Pinpoint the cell where the given text exists, returning its (x, y) midpoint coordinate. 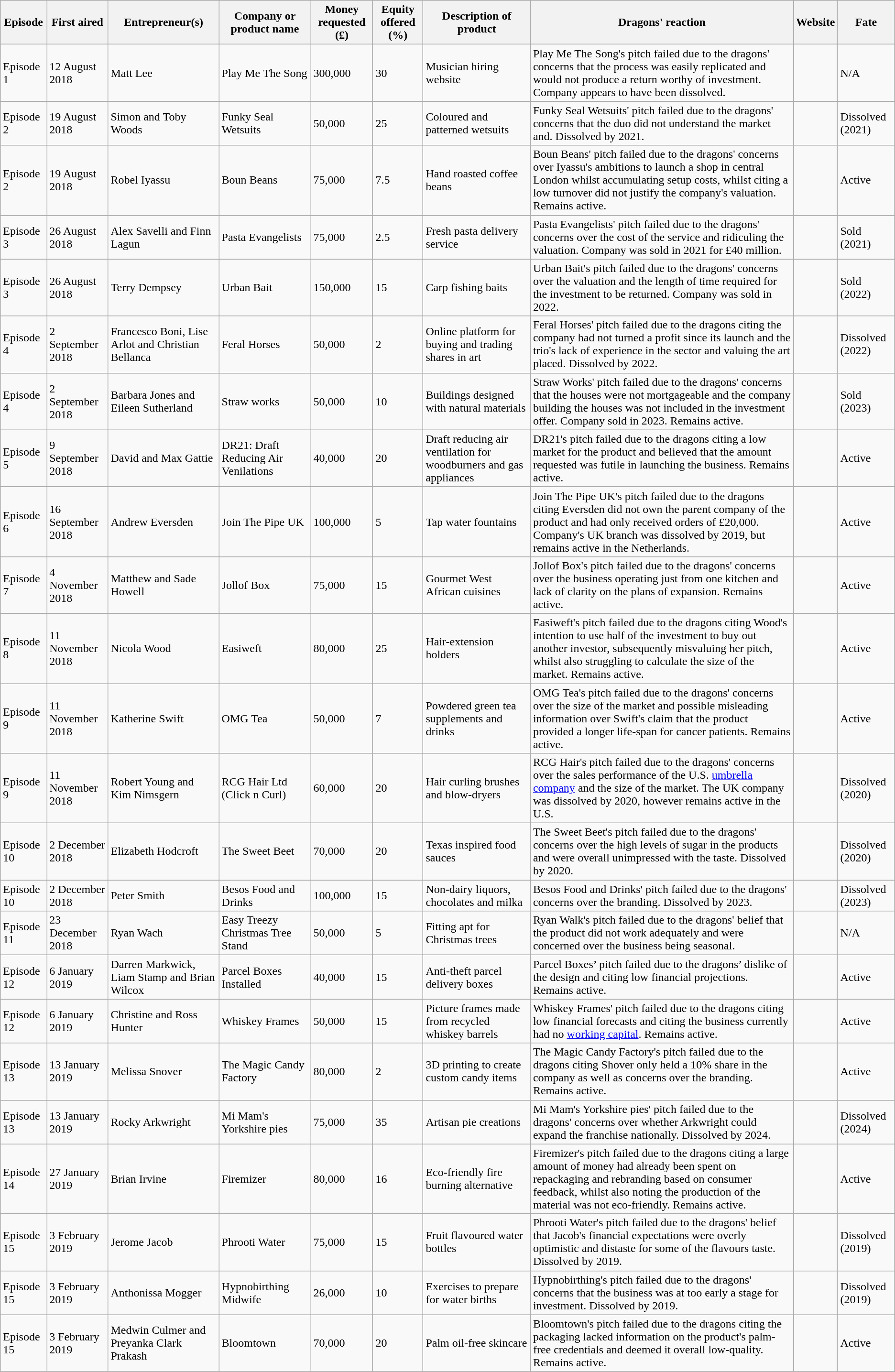
Episode 5 (24, 458)
Katherine Swift (164, 719)
Besos Food and Drinks' pitch failed due to the dragons' concerns over the branding. Dissolved by 2023. (662, 896)
Join The Pipe UK (265, 522)
23 December 2018 (77, 933)
Alex Savelli and Finn Lagun (164, 237)
Parcel Boxes Installed (265, 977)
Terry Dempsey (164, 288)
Mi Mam's Yorkshire pies' pitch failed due to the dragons' concerns over whether Arkwright could expand the franchise nationally. Dissolved by 2024. (662, 1122)
Brian Irvine (164, 1179)
Peter Smith (164, 896)
Boun Beans (265, 180)
Play Me The Song (265, 73)
Hair curling brushes and blow-dryers (477, 788)
Besos Food and Drinks (265, 896)
Palm oil-free skincare (477, 1343)
Non-dairy liquors, chocolates and milka (477, 896)
Carp fishing baits (477, 288)
150,000 (342, 288)
27 January 2019 (77, 1179)
Melissa Snover (164, 1072)
Episode 14 (24, 1179)
Hypnobirthing Midwife (265, 1293)
16 September 2018 (77, 522)
Website (816, 22)
RCG Hair Ltd (Click n Curl) (265, 788)
Sold (2022) (866, 288)
Dissolved (2023) (866, 896)
Fitting apt for Christmas trees (477, 933)
Easiweft (265, 648)
Dragons' reaction (662, 22)
60,000 (342, 788)
Parcel Boxes’ pitch failed due to the dragons’ dislike of the design and citing low financial projections. Remains active. (662, 977)
Ryan Walk's pitch failed due to the dragons' belief that the product did not work adequately and were concerned over the business being seasonal. (662, 933)
Simon and Toby Woods (164, 123)
The Magic Candy Factory (265, 1072)
Sold (2023) (866, 402)
Anthonissa Mogger (164, 1293)
Hair-extension holders (477, 648)
Eco-friendly fire burning alternative (477, 1179)
OMG Tea (265, 719)
Episode (24, 22)
Tap water fountains (477, 522)
4 November 2018 (77, 585)
Dissolved (2024) (866, 1122)
Dissolved (2022) (866, 344)
16 (398, 1179)
Buildings designed with natural materials (477, 402)
Dissolved (2021) (866, 123)
David and Max Gattie (164, 458)
Episode 1 (24, 73)
Online platform for buying and trading shares in art (477, 344)
Nicola Wood (164, 648)
Episode 8 (24, 648)
Gourmet West African cuisines (477, 585)
Robert Young and Kim Nimsgern (164, 788)
DR21: Draft Reducing Air Venilations (265, 458)
3D printing to create custom candy items (477, 1072)
Episode 11 (24, 933)
Funky Seal Wetsuits (265, 123)
Easy Treezy Christmas Tree Stand (265, 933)
Jerome Jacob (164, 1242)
Description of product (477, 22)
30 (398, 73)
Artisan pie creations (477, 1122)
300,000 (342, 73)
Funky Seal Wetsuits' pitch failed due to the dragons' concerns that the duo did not understand the market and. Dissolved by 2021. (662, 123)
Episode 6 (24, 522)
Darren Markwick, Liam Stamp and Brian Wilcox (164, 977)
Barbara Jones and Eileen Sutherland (164, 402)
Coloured and patterned wetsuits (477, 123)
Matt Lee (164, 73)
Feral Horses (265, 344)
First aired (77, 22)
9 September 2018 (77, 458)
Sold (2021) (866, 237)
Mi Mam's Yorkshire pies (265, 1122)
Draft reducing air ventilation for woodburners and gas appliances (477, 458)
Ryan Wach (164, 933)
Musician hiring website (477, 73)
Entrepreneur(s) (164, 22)
Money requested (£) (342, 22)
Robel Iyassu (164, 180)
Medwin Culmer and Preyanka Clark Prakash (164, 1343)
Company or product name (265, 22)
Bloomtown (265, 1343)
Pasta Evangelists (265, 237)
Exercises to prepare for water births (477, 1293)
Anti-theft parcel delivery boxes (477, 977)
26,000 (342, 1293)
7.5 (398, 180)
Christine and Ross Hunter (164, 1021)
Picture frames made from recycled whiskey barrels (477, 1021)
Matthew and Sade Howell (164, 585)
Fate (866, 22)
Episode 7 (24, 585)
Equity offered (%) (398, 22)
Hand roasted coffee beans (477, 180)
Phrooti Water (265, 1242)
35 (398, 1122)
Rocky Arkwright (164, 1122)
Fresh pasta delivery service (477, 237)
Firemizer (265, 1179)
12 August 2018 (77, 73)
Whiskey Frames (265, 1021)
The Sweet Beet (265, 852)
Powdered green tea supplements and drinks (477, 719)
7 (398, 719)
Elizabeth Hodcroft (164, 852)
Fruit flavoured water bottles (477, 1242)
Jollof Box (265, 585)
Hypnobirthing's pitch failed due to the dragons' concerns that the business was at too early a stage for investment. Dissolved by 2019. (662, 1293)
2.5 (398, 237)
Straw works (265, 402)
Francesco Boni, Lise Arlot and Christian Bellanca (164, 344)
Texas inspired food sauces (477, 852)
Andrew Eversden (164, 522)
Urban Bait (265, 288)
